Scan for the cell matching the given text and deliver its (x, y) coordinate at center. 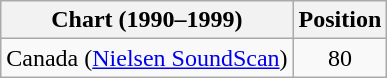
80 (340, 58)
Canada (Nielsen SoundScan) (147, 58)
Chart (1990–1999) (147, 20)
Position (340, 20)
